Extract the (x, y) coordinate from the center of the cell holding the provided text.  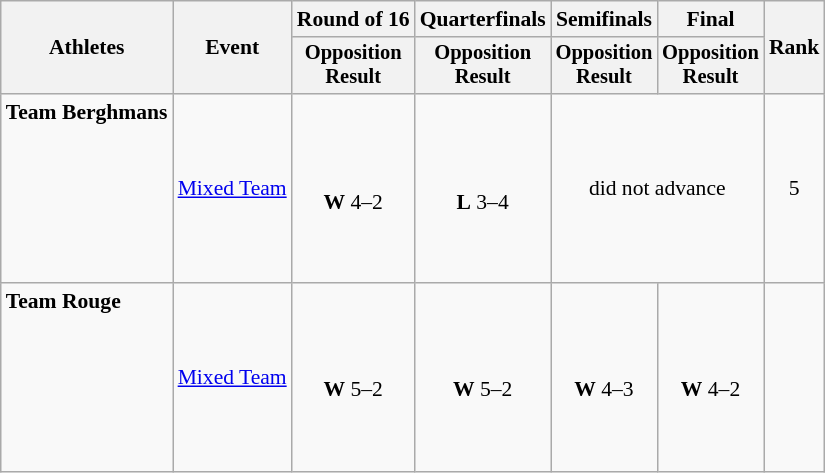
Event (232, 48)
W 4–3 (604, 378)
Team Berghmans (87, 188)
L 3–4 (483, 188)
Semifinals (604, 19)
Rank (794, 48)
Team Rouge (87, 378)
Quarterfinals (483, 19)
Round of 16 (354, 19)
Athletes (87, 48)
did not advance (658, 188)
5 (794, 188)
Final (710, 19)
